Find where the given text appears and provide that cell's center as [x, y] coordinate. 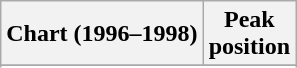
Chart (1996–1998) [102, 34]
Peakposition [249, 34]
